Locate the cell with the specified text and output its (x, y) center coordinate. 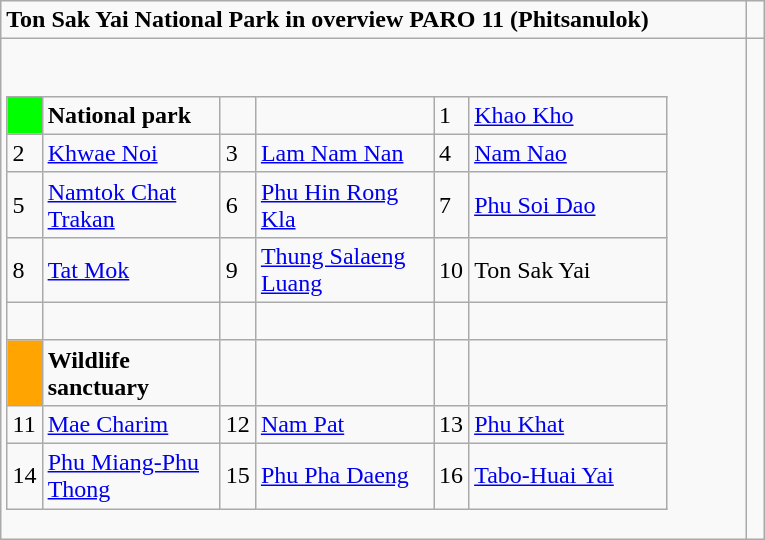
Nam Pat (344, 424)
12 (238, 424)
Ton Sak Yai National Park in overview PARO 11 (Phitsanulok) (374, 20)
3 (238, 153)
16 (452, 476)
13 (452, 424)
Phu Soi Dao (568, 204)
Ton Sak Yai (568, 270)
9 (238, 270)
Phu Miang-Phu Thong (131, 476)
National park (131, 115)
Mae Charim (131, 424)
15 (238, 476)
Phu Pha Daeng (344, 476)
Khao Kho (568, 115)
5 (24, 204)
Tabo-Huai Yai (568, 476)
6 (238, 204)
Namtok Chat Trakan (131, 204)
11 (24, 424)
8 (24, 270)
Lam Nam Nan (344, 153)
Wildlife sanctuary (131, 372)
Khwae Noi (131, 153)
Phu Hin Rong Kla (344, 204)
4 (452, 153)
10 (452, 270)
1 (452, 115)
14 (24, 476)
Tat Mok (131, 270)
Thung Salaeng Luang (344, 270)
Nam Nao (568, 153)
7 (452, 204)
Phu Khat (568, 424)
2 (24, 153)
